Search for the cell housing the specified text and yield its [x, y] center coordinate. 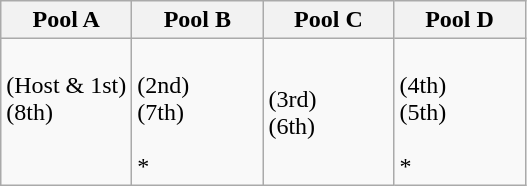
(Host & 1st) (8th) [66, 112]
(2nd) (7th) * [198, 112]
Pool C [328, 20]
Pool A [66, 20]
Pool B [198, 20]
(4th) (5th) * [460, 112]
(3rd) (6th) [328, 112]
Pool D [460, 20]
